Pinpoint the cell where the given text exists, returning its (X, Y) midpoint coordinate. 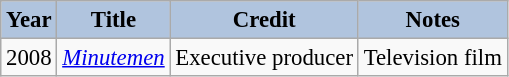
Notes (432, 20)
Year (29, 20)
Minutemen (114, 58)
Credit (264, 20)
Television film (432, 58)
2008 (29, 58)
Executive producer (264, 58)
Title (114, 20)
